From the cell containing the given text, extract its center point as (X, Y) coordinate. 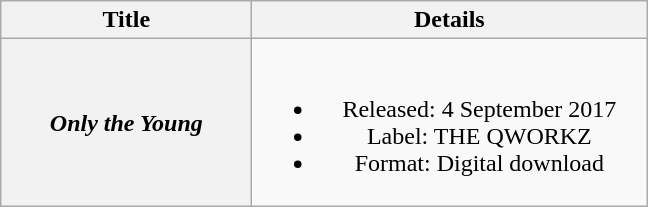
Title (126, 20)
Only the Young (126, 122)
Details (450, 20)
Released: 4 September 2017Label: THE QWORKZFormat: Digital download (450, 122)
